Output the [x, y] coordinate of the center of the cell containing the given text.  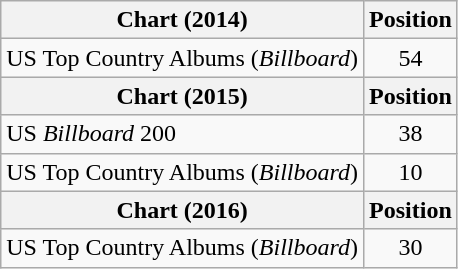
38 [411, 134]
54 [411, 58]
Chart (2016) [182, 210]
Chart (2014) [182, 20]
Chart (2015) [182, 96]
US Billboard 200 [182, 134]
30 [411, 248]
10 [411, 172]
